Extract the [X, Y] coordinate from the center of the cell holding the provided text.  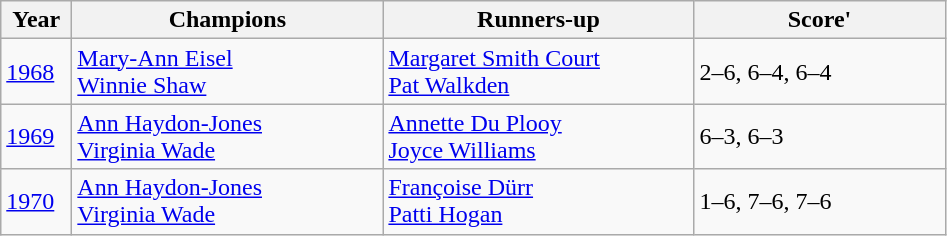
1–6, 7–6, 7–6 [820, 202]
Mary-Ann Eisel Winnie Shaw [228, 72]
1969 [36, 136]
1970 [36, 202]
2–6, 6–4, 6–4 [820, 72]
Score' [820, 20]
6–3, 6–3 [820, 136]
Annette Du Plooy Joyce Williams [538, 136]
Françoise Dürr Patti Hogan [538, 202]
1968 [36, 72]
Year [36, 20]
Runners-up [538, 20]
Margaret Smith Court Pat Walkden [538, 72]
Champions [228, 20]
